Find where the given text appears and provide that cell's center as [X, Y] coordinate. 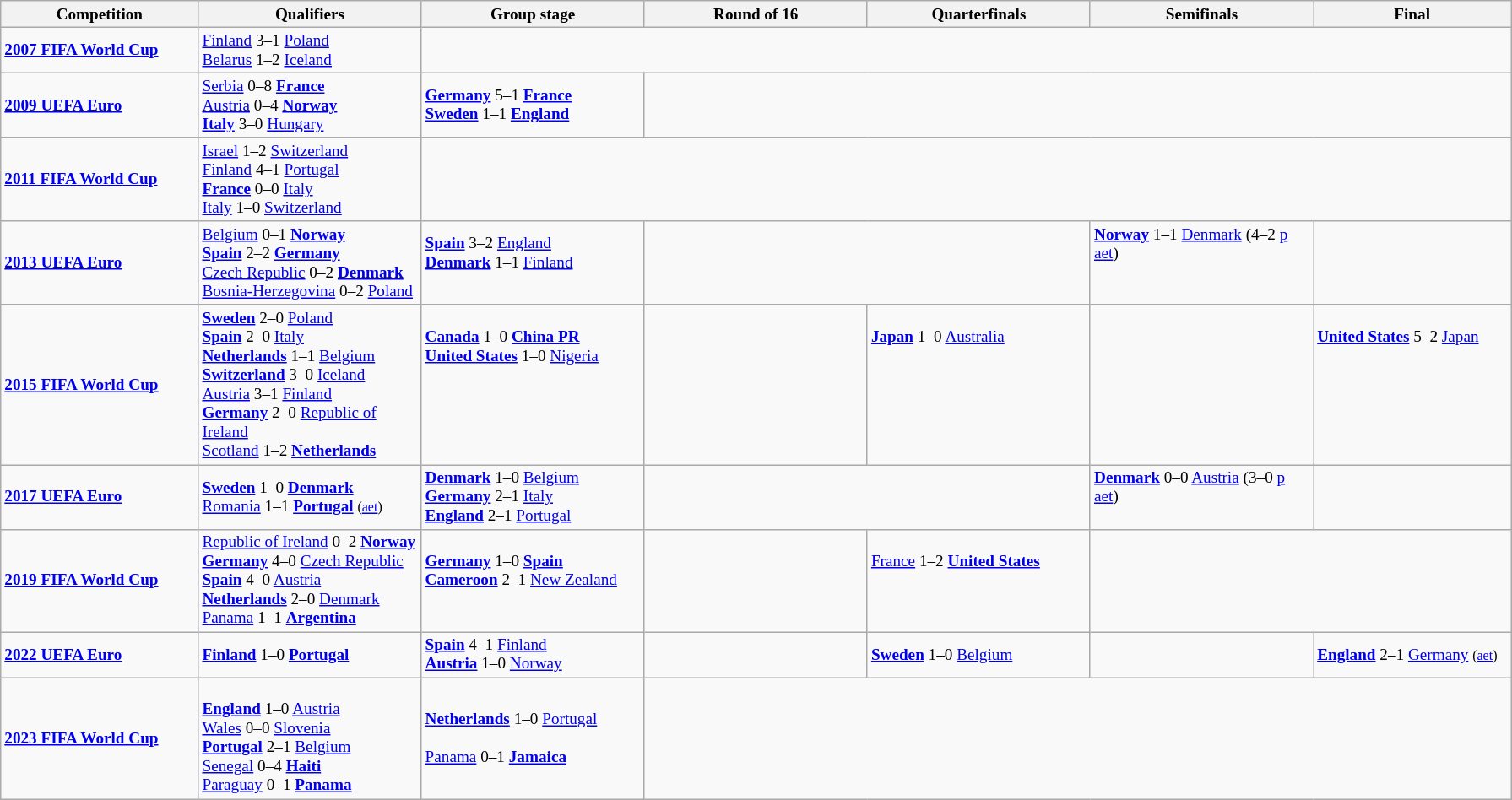
2011 FIFA World Cup [100, 179]
Denmark 0–0 Austria (3–0 p aet) [1201, 496]
2007 FIFA World Cup [100, 50]
United States 5–2 Japan [1412, 385]
Denmark 1–0 Belgium Germany 2–1 Italy England 2–1 Portugal [533, 496]
Republic of Ireland 0–2 Norway Germany 4–0 Czech Republic Spain 4–0 Austria Netherlands 2–0 Denmark Panama 1–1 Argentina [310, 581]
2022 UEFA Euro [100, 655]
Semifinals [1201, 14]
Israel 1–2 Switzerland Finland 4–1 Portugal France 0–0 Italy Italy 1–0 Switzerland [310, 179]
Sweden 1–0 Belgium [978, 655]
Norway 1–1 Denmark (4–2 p aet) [1201, 263]
Germany 1–0 Spain Cameroon 2–1 New Zealand [533, 581]
2019 FIFA World Cup [100, 581]
2009 UEFA Euro [100, 105]
Spain 3–2 England Denmark 1–1 Finland [533, 263]
Canada 1–0 China PR United States 1–0 Nigeria [533, 385]
Qualifiers [310, 14]
France 1–2 United States [978, 581]
Germany 5–1 France Sweden 1–1 England [533, 105]
2015 FIFA World Cup [100, 385]
Quarterfinals [978, 14]
Finland 1–0 Portugal [310, 655]
Japan 1–0 Australia [978, 385]
England 2–1 Germany (aet) [1412, 655]
Sweden 1–0 Denmark Romania 1–1 Portugal (aet) [310, 496]
England 1–0 Austria Wales 0–0 Slovenia Portugal 2–1 Belgium Senegal 0–4 Haiti Paraguay 0–1 Panama [310, 738]
Netherlands 1–0 Portugal Panama 0–1 Jamaica [533, 738]
Finland 3–1 Poland Belarus 1–2 Iceland [310, 50]
Belgium 0–1 Norway Spain 2–2 Germany Czech Republic 0–2 Denmark Bosnia-Herzegovina 0–2 Poland [310, 263]
2017 UEFA Euro [100, 496]
2023 FIFA World Cup [100, 738]
Group stage [533, 14]
Competition [100, 14]
Final [1412, 14]
2013 UEFA Euro [100, 263]
Spain 4–1 Finland Austria 1–0 Norway [533, 655]
Round of 16 [756, 14]
Serbia 0–8 France Austria 0–4 Norway Italy 3–0 Hungary [310, 105]
